Find where the given text appears and provide that cell's center as (X, Y) coordinate. 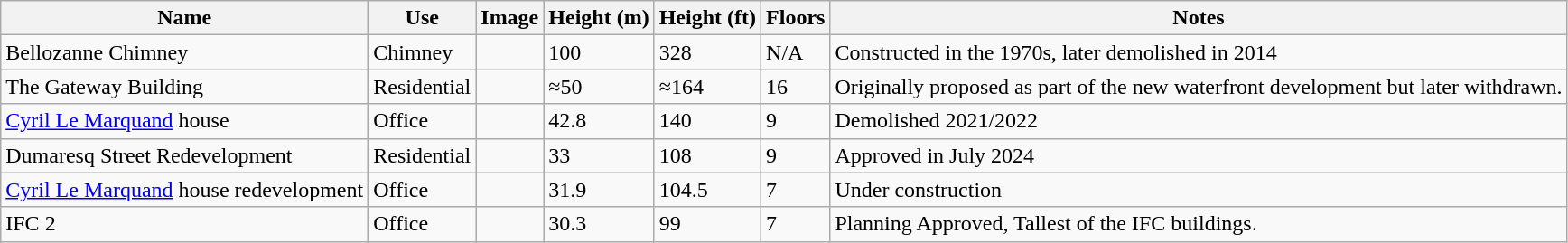
99 (707, 224)
Planning Approved, Tallest of the IFC buildings. (1199, 224)
Approved in July 2024 (1199, 155)
Chimney (423, 52)
31.9 (599, 190)
Floors (796, 18)
42.8 (599, 121)
Originally proposed as part of the new waterfront development but later withdrawn. (1199, 87)
33 (599, 155)
104.5 (707, 190)
328 (707, 52)
Notes (1199, 18)
N/A (796, 52)
The Gateway Building (184, 87)
16 (796, 87)
Use (423, 18)
IFC 2 (184, 224)
Dumaresq Street Redevelopment (184, 155)
Image (509, 18)
≈50 (599, 87)
Name (184, 18)
Height (ft) (707, 18)
Bellozanne Chimney (184, 52)
108 (707, 155)
≈164 (707, 87)
100 (599, 52)
140 (707, 121)
Demolished 2021/2022 (1199, 121)
Under construction (1199, 190)
Height (m) (599, 18)
Constructed in the 1970s, later demolished in 2014 (1199, 52)
Cyril Le Marquand house (184, 121)
Cyril Le Marquand house redevelopment (184, 190)
30.3 (599, 224)
